From the cell containing the given text, extract its center point as (X, Y) coordinate. 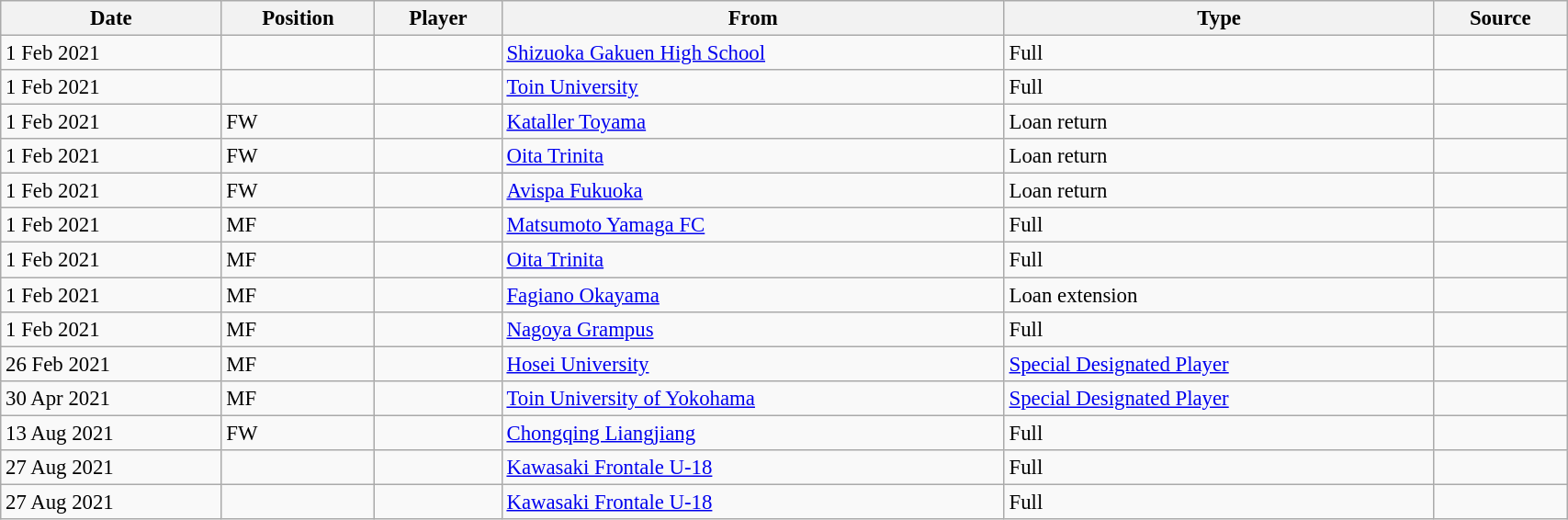
Toin University of Yokohama (753, 398)
From (753, 18)
Nagoya Grampus (753, 329)
Matsumoto Yamaga FC (753, 225)
Hosei University (753, 364)
Type (1219, 18)
Kataller Toyama (753, 122)
Position (298, 18)
Loan extension (1219, 295)
Source (1501, 18)
Date (111, 18)
Avispa Fukuoka (753, 191)
26 Feb 2021 (111, 364)
Player (438, 18)
Chongqing Liangjiang (753, 433)
13 Aug 2021 (111, 433)
30 Apr 2021 (111, 398)
Shizuoka Gakuen High School (753, 53)
Fagiano Okayama (753, 295)
Toin University (753, 87)
